Locate the cell with the specified text and output its [X, Y] center coordinate. 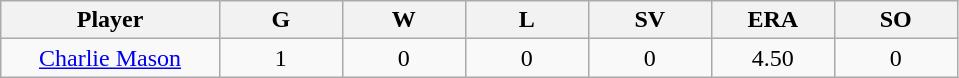
SO [896, 20]
Charlie Mason [110, 58]
ERA [772, 20]
L [526, 20]
G [280, 20]
4.50 [772, 58]
SV [650, 20]
1 [280, 58]
Player [110, 20]
W [404, 20]
